Extract the (X, Y) coordinate from the center of the cell holding the provided text.  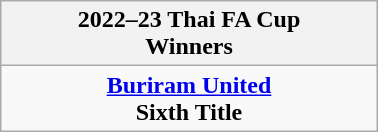
Buriram UnitedSixth Title (189, 98)
2022–23 Thai FA CupWinners (189, 34)
